Output the [X, Y] coordinate of the center of the cell containing the given text.  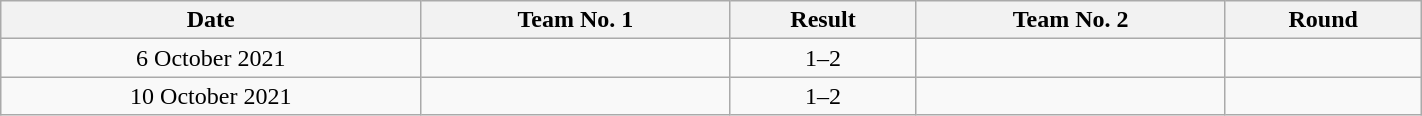
Result [823, 20]
Team No. 1 [576, 20]
6 October 2021 [211, 58]
Round [1323, 20]
Date [211, 20]
10 October 2021 [211, 96]
Team No. 2 [1070, 20]
